Detect which cell encompasses the target text, then output its [X, Y] center coordinate. 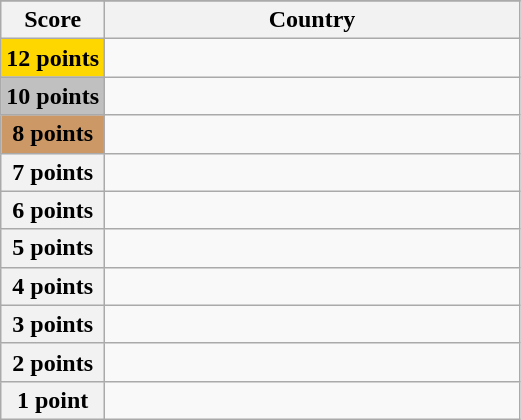
6 points [53, 210]
5 points [53, 248]
10 points [53, 96]
Score [53, 20]
Country [312, 20]
7 points [53, 172]
4 points [53, 286]
12 points [53, 58]
8 points [53, 134]
2 points [53, 362]
1 point [53, 400]
3 points [53, 324]
